Locate the cell with the specified text and output its (X, Y) center coordinate. 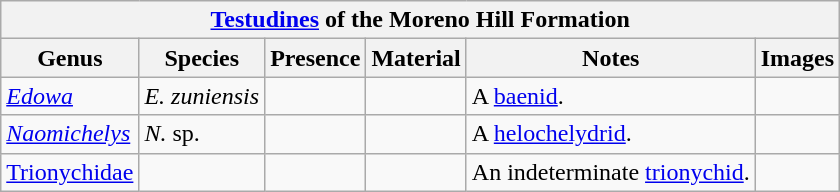
An indeterminate trionychid. (610, 172)
N. sp. (202, 134)
Testudines of the Moreno Hill Formation (420, 20)
Naomichelys (70, 134)
Trionychidae (70, 172)
Images (797, 58)
A baenid. (610, 96)
Species (202, 58)
Presence (316, 58)
Material (416, 58)
Genus (70, 58)
Edowa (70, 96)
E. zuniensis (202, 96)
A helochelydrid. (610, 134)
Notes (610, 58)
